Capture the cell that displays the provided text and extract its (x, y) central coordinate. 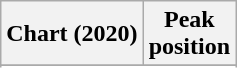
Chart (2020) (72, 34)
Peakposition (189, 34)
